Provide the [X, Y] coordinate of the cell's center where the given text is located.  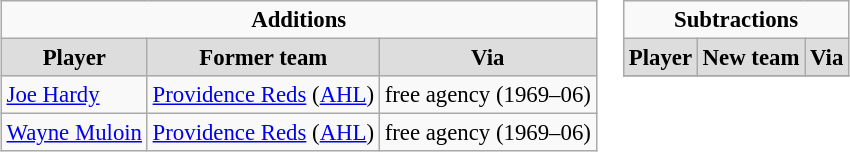
Former team [263, 58]
Joe Hardy [74, 95]
Subtractions [736, 20]
Wayne Muloin [74, 133]
New team [750, 58]
Additions [298, 20]
